Search for the cell housing the specified text and yield its (X, Y) center coordinate. 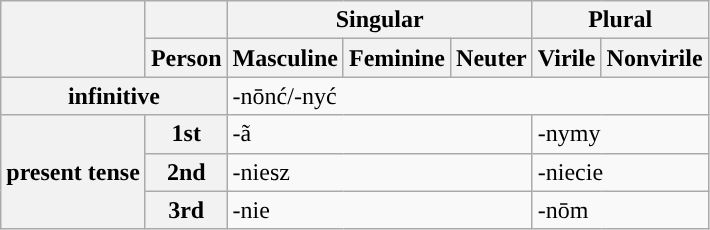
-niesz (380, 172)
infinitive (114, 96)
2nd (186, 172)
present tense (74, 172)
Masculine (285, 58)
Virile (566, 58)
-nōnć/-nyć (468, 96)
-niecie (620, 172)
Neuter (492, 58)
Singular (380, 20)
3rd (186, 210)
Nonvirile (654, 58)
-ã (380, 134)
Feminine (396, 58)
Plural (620, 20)
1st (186, 134)
-nōm (620, 210)
Person (186, 58)
-nie (380, 210)
-nymy (620, 134)
